Detect which cell encompasses the target text, then output its [x, y] center coordinate. 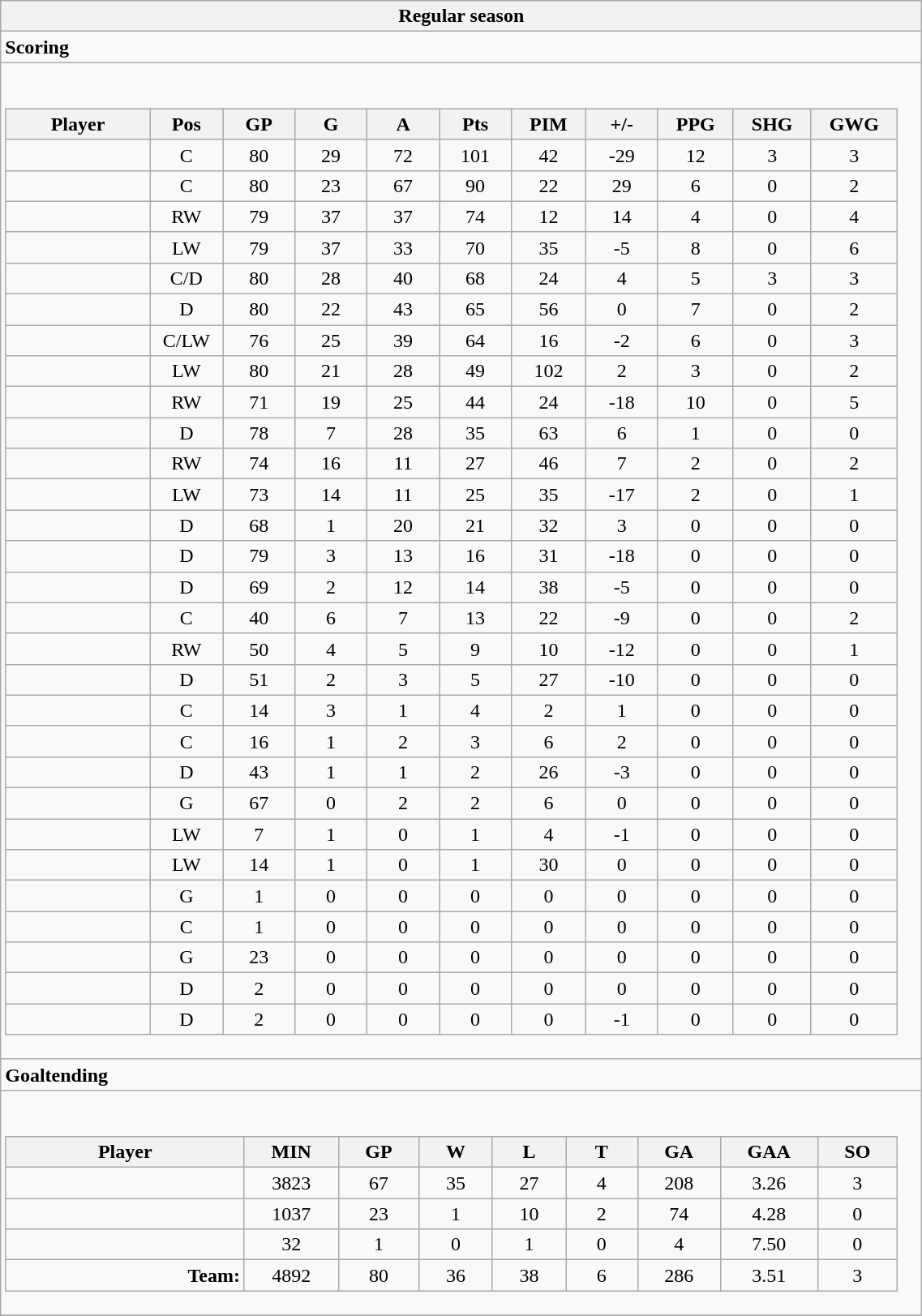
GWG [854, 124]
30 [549, 865]
78 [259, 433]
GAA [769, 1152]
4.28 [769, 1214]
3.26 [769, 1183]
19 [331, 402]
70 [475, 247]
+/- [621, 124]
Scoring [461, 47]
20 [404, 525]
73 [259, 495]
-29 [621, 155]
Pts [475, 124]
Regular season [461, 16]
286 [679, 1275]
72 [404, 155]
MIN [291, 1152]
65 [475, 310]
PIM [549, 124]
76 [259, 341]
-9 [621, 618]
71 [259, 402]
42 [549, 155]
Team: [125, 1275]
Goaltending [461, 1074]
-2 [621, 341]
T [602, 1152]
101 [475, 155]
C/D [187, 278]
W [456, 1152]
3823 [291, 1183]
7.50 [769, 1245]
GA [679, 1152]
49 [475, 371]
69 [259, 587]
26 [549, 772]
90 [475, 186]
8 [696, 247]
-17 [621, 495]
PPG [696, 124]
Pos [187, 124]
-10 [621, 679]
-3 [621, 772]
44 [475, 402]
33 [404, 247]
1037 [291, 1214]
4892 [291, 1275]
36 [456, 1275]
SO [857, 1152]
-12 [621, 649]
51 [259, 679]
50 [259, 649]
64 [475, 341]
39 [404, 341]
C/LW [187, 341]
63 [549, 433]
102 [549, 371]
31 [549, 556]
A [404, 124]
9 [475, 649]
208 [679, 1183]
3.51 [769, 1275]
56 [549, 310]
L [529, 1152]
Player MIN GP W L T GA GAA SO 3823 67 35 27 4 208 3.26 3 1037 23 1 10 2 74 4.28 0 32 1 0 1 0 4 7.50 0 Team: 4892 80 36 38 6 286 3.51 3 [461, 1202]
SHG [772, 124]
46 [549, 464]
